Determine the [x, y] coordinate at the center of the cell enclosing the given text.  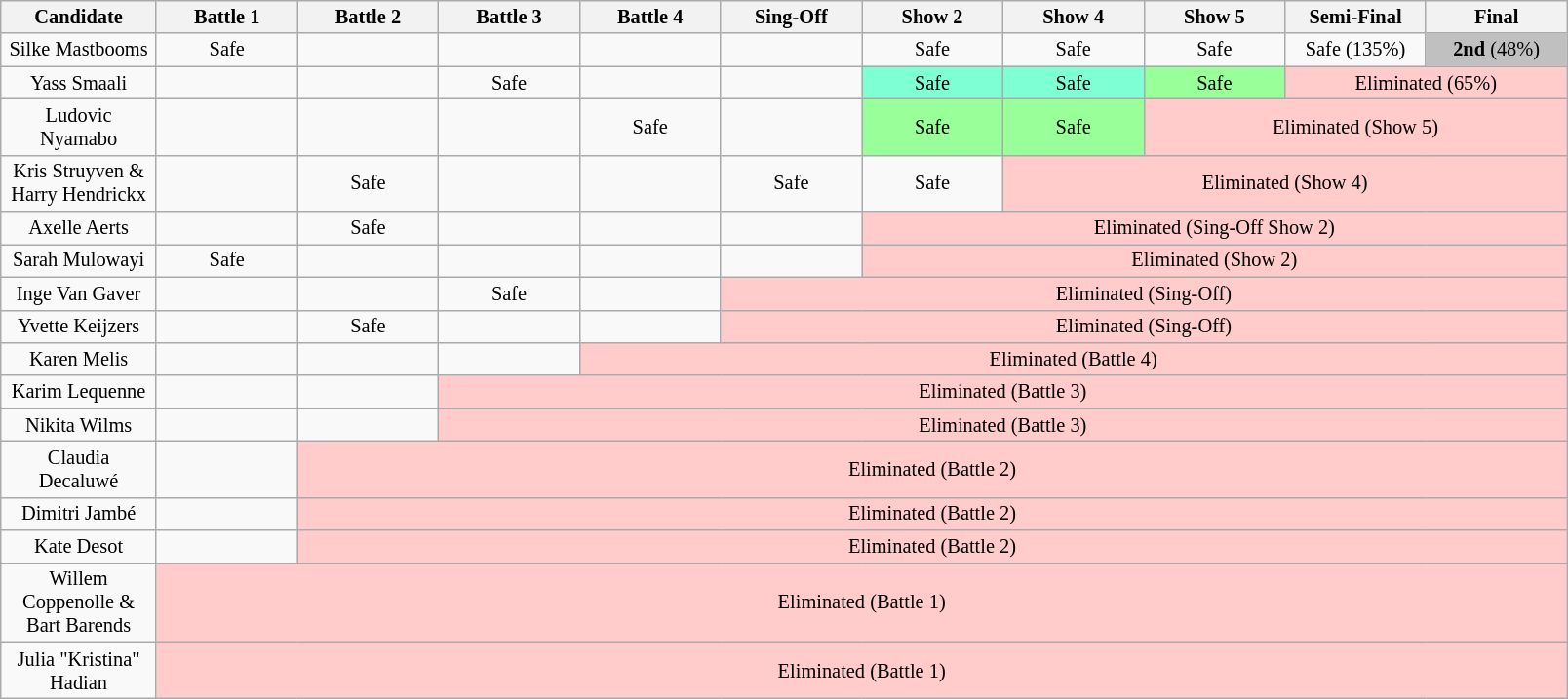
Final [1496, 17]
Eliminated (Show 5) [1355, 127]
Candidate [79, 17]
Show 5 [1215, 17]
Eliminated (Battle 4) [1073, 359]
Sarah Mulowayi [79, 260]
Inge Van Gaver [79, 293]
Battle 2 [369, 17]
Sing-Off [792, 17]
Battle 3 [509, 17]
Eliminated (Sing-Off Show 2) [1215, 228]
Julia "Kristina" Hadian [79, 671]
Kate Desot [79, 547]
Claudia Decaluwé [79, 469]
Yvette Keijzers [79, 327]
Eliminated (Show 4) [1285, 183]
Ludovic Nyamabo [79, 127]
Axelle Aerts [79, 228]
Dimitri Jambé [79, 514]
Willem Coppenolle & Bart Barends [79, 602]
Karim Lequenne [79, 392]
2nd (48%) [1496, 50]
Eliminated (65%) [1426, 83]
Battle 4 [649, 17]
Silke Mastbooms [79, 50]
Eliminated (Show 2) [1215, 260]
Show 4 [1073, 17]
Nikita Wilms [79, 425]
Safe (135%) [1355, 50]
Karen Melis [79, 359]
Semi-Final [1355, 17]
Yass Smaali [79, 83]
Battle 1 [226, 17]
Show 2 [932, 17]
Kris Struyven & Harry Hendrickx [79, 183]
